Identify which cell holds the provided text, then report its [x, y] central coordinate. 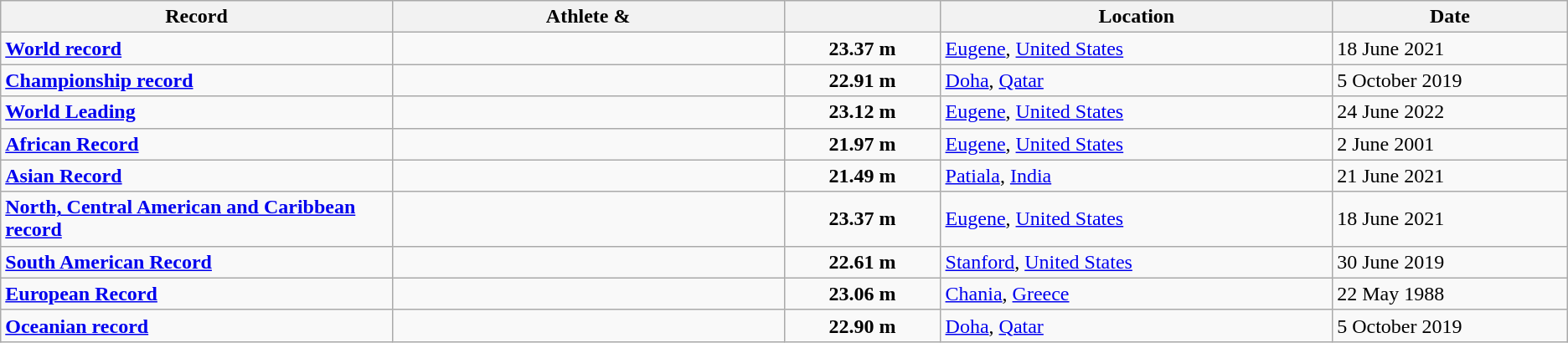
Chania, Greece [1137, 294]
30 June 2019 [1451, 262]
22 May 1988 [1451, 294]
World record [197, 49]
23.12 m [863, 112]
Date [1451, 17]
2 June 2001 [1451, 144]
Oceanian record [197, 325]
Athlete & [588, 17]
22.61 m [863, 262]
South American Record [197, 262]
21.49 m [863, 176]
European Record [197, 294]
22.91 m [863, 80]
23.06 m [863, 294]
World Leading [197, 112]
Record [197, 17]
Asian Record [197, 176]
Patiala, India [1137, 176]
Championship record [197, 80]
African Record [197, 144]
21 June 2021 [1451, 176]
Location [1137, 17]
22.90 m [863, 325]
North, Central American and Caribbean record [197, 219]
Stanford, United States [1137, 262]
24 June 2022 [1451, 112]
21.97 m [863, 144]
